Locate the cell with the specified text and output its (x, y) center coordinate. 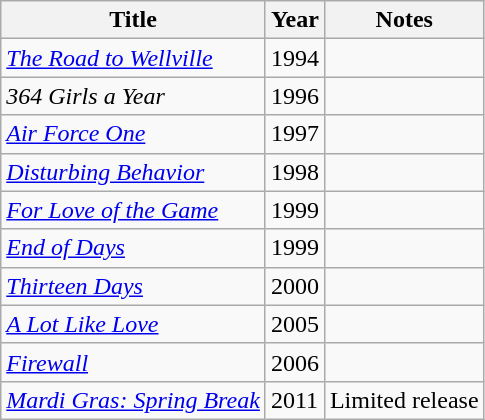
2000 (294, 286)
Title (134, 20)
A Lot Like Love (134, 324)
1994 (294, 58)
Air Force One (134, 134)
1997 (294, 134)
Disturbing Behavior (134, 172)
1996 (294, 96)
Firewall (134, 362)
Limited release (404, 400)
Thirteen Days (134, 286)
End of Days (134, 248)
2005 (294, 324)
Year (294, 20)
Mardi Gras: Spring Break (134, 400)
1998 (294, 172)
For Love of the Game (134, 210)
Notes (404, 20)
2006 (294, 362)
2011 (294, 400)
The Road to Wellville (134, 58)
364 Girls a Year (134, 96)
